For the text-containing cell, return its midpoint in (x, y) coordinate format. 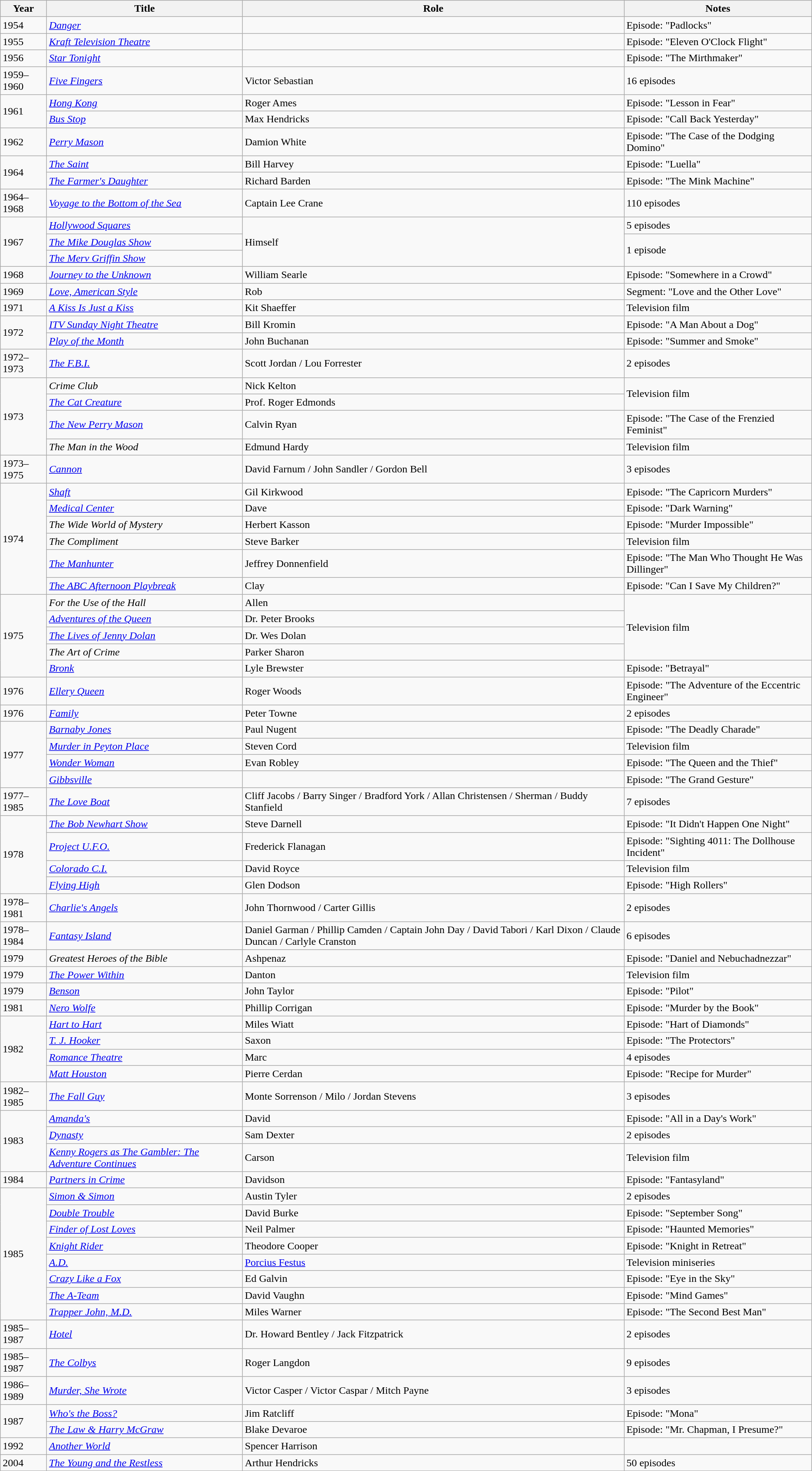
William Searle (433, 275)
Saxon (433, 1041)
Family (144, 713)
50 episodes (718, 1462)
110 episodes (718, 203)
Dr. Wes Dolan (433, 636)
Episode: "Summer and Smoke" (718, 341)
1969 (23, 292)
1977–1985 (23, 802)
Episode: "A Man About a Dog" (718, 324)
Herbert Kasson (433, 524)
Roger Woods (433, 691)
The Wide World of Mystery (144, 524)
1962 (23, 141)
Five Fingers (144, 81)
Damion White (433, 141)
John Buchanan (433, 341)
Spencer Harrison (433, 1446)
Bill Harvey (433, 164)
Episode: "Knight in Retreat" (718, 1246)
The Colbys (144, 1362)
The Lives of Jenny Dolan (144, 636)
Murder, She Wrote (144, 1391)
Bronk (144, 668)
Episode: "The Case of the Dodging Domino" (718, 141)
Steven Cord (433, 746)
The Power Within (144, 975)
Allen (433, 603)
Richard Barden (433, 180)
Shaft (144, 491)
Porcius Festus (433, 1262)
Episode: "High Rollers" (718, 885)
The Manhunter (144, 564)
Peter Towne (433, 713)
1973–1975 (23, 469)
5 episodes (718, 225)
Flying High (144, 885)
1956 (23, 58)
Episode: "The Second Best Man" (718, 1312)
1972 (23, 333)
Project U.F.O. (144, 846)
1955 (23, 42)
Role (433, 9)
Kenny Rogers as The Gambler: The Adventure Continues (144, 1157)
Clay (433, 586)
Wonder Woman (144, 763)
1992 (23, 1446)
Danger (144, 25)
Episode: "Call Back Yesterday" (718, 119)
Romance Theatre (144, 1057)
Dynasty (144, 1135)
Danton (433, 975)
Scott Jordan / Lou Forrester (433, 364)
Episode: "Pilot" (718, 991)
1971 (23, 308)
John Thornwood / Carter Gillis (433, 907)
Steve Barker (433, 541)
Episode: "Dark Warning" (718, 508)
Episode: "The Mirthmaker" (718, 58)
Adventures of the Queen (144, 619)
Episode: "Murder Impossible" (718, 524)
Hollywood Squares (144, 225)
The Law & Harry McGraw (144, 1429)
Journey to the Unknown (144, 275)
Partners in Crime (144, 1180)
David Vaughn (433, 1295)
4 episodes (718, 1057)
Segment: "Love and the Other Love" (718, 292)
Kraft Television Theatre (144, 42)
Episode: "Betrayal" (718, 668)
The Art of Crime (144, 652)
Voyage to the Bottom of the Sea (144, 203)
1961 (23, 111)
Episode: "Sighting 4011: The Dollhouse Incident" (718, 846)
Marc (433, 1057)
Episode: "Mona" (718, 1413)
Cliff Jacobs / Barry Singer / Bradford York / Allan Christensen / Sherman / Buddy Stanfield (433, 802)
1986–1989 (23, 1391)
Perry Mason (144, 141)
Episode: "Padlocks" (718, 25)
The Fall Guy (144, 1096)
Episode: "It Didn't Happen One Night" (718, 824)
A.D. (144, 1262)
Ed Galvin (433, 1279)
The Man in the Wood (144, 447)
1954 (23, 25)
For the Use of the Hall (144, 603)
9 episodes (718, 1362)
Episode: "Daniel and Nebuchadnezzar" (718, 958)
Dr. Howard Bentley / Jack Fitzpatrick (433, 1334)
Episode: "The Case of the Frenzied Feminist" (718, 424)
T. J. Hooker (144, 1041)
Evan Robley (433, 763)
1968 (23, 275)
Himself (433, 242)
Fantasy Island (144, 936)
Gibbsville (144, 779)
Trapper John, M.D. (144, 1312)
1982 (23, 1049)
Sam Dexter (433, 1135)
Title (144, 9)
Another World (144, 1446)
Episode: "The Queen and the Thief" (718, 763)
Episode: "September Song" (718, 1213)
Blake Devaroe (433, 1429)
Episode: "The Adventure of the Eccentric Engineer" (718, 691)
Victor Casper / Victor Caspar / Mitch Payne (433, 1391)
Knight Rider (144, 1246)
David Burke (433, 1213)
Episode: "The Capricorn Murders" (718, 491)
1978 (23, 855)
The Mike Douglas Show (144, 242)
Episode: "Eye in the Sky" (718, 1279)
Episode: "The Grand Gesture" (718, 779)
Calvin Ryan (433, 424)
Year (23, 9)
Neil Palmer (433, 1229)
Dr. Peter Brooks (433, 619)
The New Perry Mason (144, 424)
Nero Wolfe (144, 1008)
2004 (23, 1462)
Episode: "Hart of Diamonds" (718, 1024)
1987 (23, 1421)
Max Hendricks (433, 119)
Matt Houston (144, 1074)
The Young and the Restless (144, 1462)
Cannon (144, 469)
Crazy Like a Fox (144, 1279)
Murder in Peyton Place (144, 746)
The Love Boat (144, 802)
Monte Sorrenson / Milo / Jordan Stevens (433, 1096)
1975 (23, 636)
The Bob Newhart Show (144, 824)
Episode: "The Protectors" (718, 1041)
Dave (433, 508)
ITV Sunday Night Theatre (144, 324)
Episode: "The Mink Machine" (718, 180)
Phillip Corrigan (433, 1008)
1964–1968 (23, 203)
Ashpenaz (433, 958)
1983 (23, 1141)
Double Trouble (144, 1213)
7 episodes (718, 802)
Finder of Lost Loves (144, 1229)
The F.B.I. (144, 364)
1959–1960 (23, 81)
David Farnum / John Sandler / Gordon Bell (433, 469)
Frederick Flanagan (433, 846)
Prof. Roger Edmonds (433, 402)
Arthur Hendricks (433, 1462)
Love, American Style (144, 292)
Miles Warner (433, 1312)
David (433, 1118)
16 episodes (718, 81)
Ellery Queen (144, 691)
Episode: "Lesson in Fear" (718, 103)
Crime Club (144, 386)
Episode: "The Deadly Charade" (718, 730)
Episode: "Can I Save My Children?" (718, 586)
Who's the Boss? (144, 1413)
Notes (718, 9)
Lyle Brewster (433, 668)
The Farmer's Daughter (144, 180)
Bill Kromin (433, 324)
1984 (23, 1180)
David Royce (433, 869)
1964 (23, 172)
Play of the Month (144, 341)
Paul Nugent (433, 730)
Episode: "Luella" (718, 164)
1974 (23, 539)
6 episodes (718, 936)
1985 (23, 1254)
Greatest Heroes of the Bible (144, 958)
Episode: "The Man Who Thought He Was Dillinger" (718, 564)
Simon & Simon (144, 1196)
A Kiss Is Just a Kiss (144, 308)
1982–1985 (23, 1096)
Steve Darnell (433, 824)
Jeffrey Donnenfield (433, 564)
Episode: "All in a Day's Work" (718, 1118)
Episode: "Recipe for Murder" (718, 1074)
Episode: "Fantasyland" (718, 1180)
Parker Sharon (433, 652)
1 episode (718, 250)
Daniel Garman / Phillip Camden / Captain John Day / David Tabori / Karl Dixon / Claude Duncan / Carlyle Cranston (433, 936)
The ABC Afternoon Playbreak (144, 586)
Jim Ratcliff (433, 1413)
Austin Tyler (433, 1196)
Gil Kirkwood (433, 491)
Benson (144, 991)
John Taylor (433, 991)
Hong Kong (144, 103)
Roger Langdon (433, 1362)
1978–1981 (23, 907)
The Saint (144, 164)
The Compliment (144, 541)
Amanda's (144, 1118)
Episode: "Somewhere in a Crowd" (718, 275)
Bus Stop (144, 119)
Hotel (144, 1334)
Nick Kelton (433, 386)
Carson (433, 1157)
Television miniseries (718, 1262)
Edmund Hardy (433, 447)
1972–1973 (23, 364)
The Merv Griffin Show (144, 259)
The Cat Creature (144, 402)
Episode: "Murder by the Book" (718, 1008)
Episode: "Mind Games" (718, 1295)
Kit Shaeffer (433, 308)
Theodore Cooper (433, 1246)
Colorado C.I. (144, 869)
Davidson (433, 1180)
Episode: "Eleven O'Clock Flight" (718, 42)
Victor Sebastian (433, 81)
Roger Ames (433, 103)
Pierre Cerdan (433, 1074)
The A-Team (144, 1295)
Medical Center (144, 508)
1973 (23, 416)
Star Tonight (144, 58)
1967 (23, 242)
Rob (433, 292)
Episode: "Haunted Memories" (718, 1229)
Miles Wiatt (433, 1024)
1978–1984 (23, 936)
Barnaby Jones (144, 730)
1977 (23, 754)
Glen Dodson (433, 885)
Captain Lee Crane (433, 203)
Charlie's Angels (144, 907)
1981 (23, 1008)
Episode: "Mr. Chapman, I Presume?" (718, 1429)
Hart to Hart (144, 1024)
